Identify which cell holds the provided text, then report its [x, y] central coordinate. 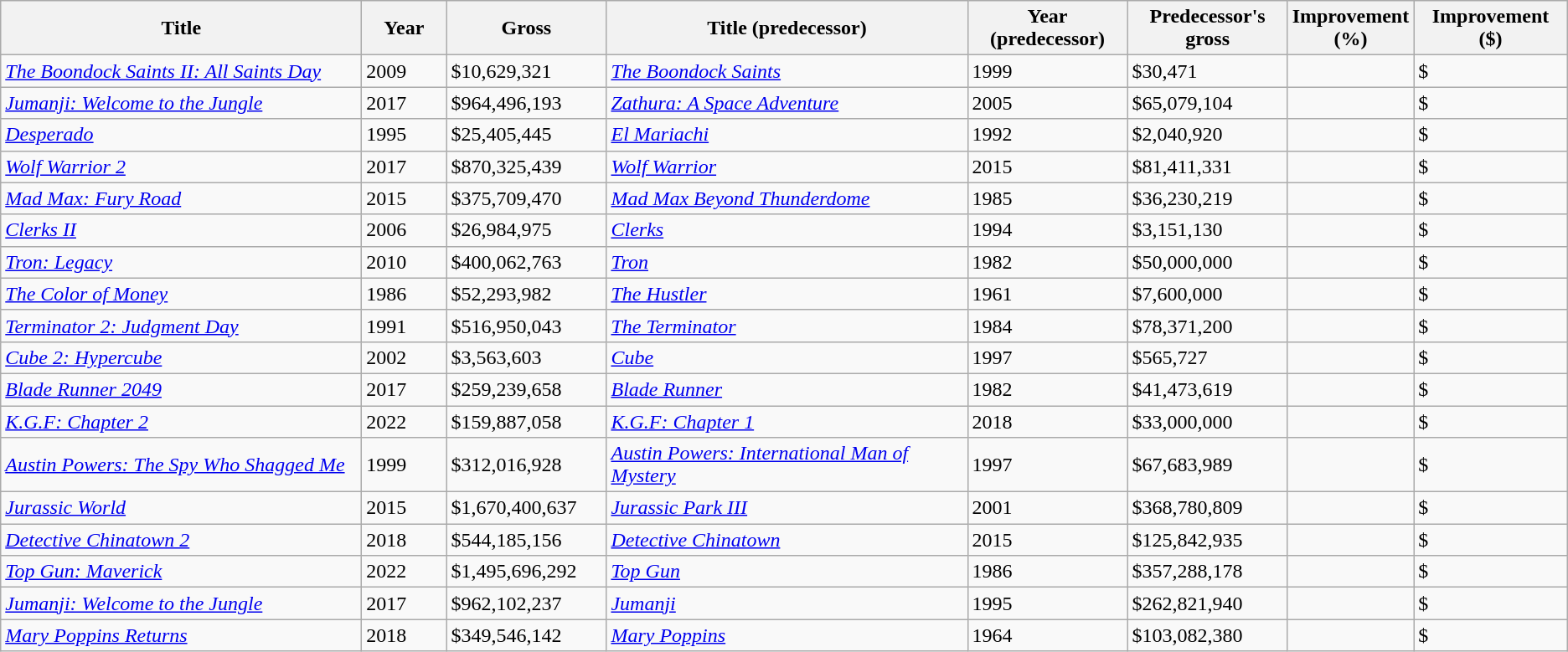
Mary Poppins [787, 635]
$81,411,331 [1208, 167]
2002 [404, 357]
$400,062,763 [526, 262]
Austin Powers: The Spy Who Shagged Me [181, 465]
Mad Max Beyond Thunderdome [787, 198]
Tron: Legacy [181, 262]
Terminator 2: Judgment Day [181, 326]
$125,842,935 [1208, 540]
$3,151,130 [1208, 230]
The Boondock Saints II: All Saints Day [181, 71]
Cube 2: Hypercube [181, 357]
Desperado [181, 135]
$41,473,619 [1208, 389]
$33,000,000 [1208, 421]
$52,293,982 [526, 294]
K.G.F: Chapter 2 [181, 421]
Austin Powers: International Man of Mystery [787, 465]
1991 [404, 326]
Tron [787, 262]
$262,821,940 [1208, 603]
$544,185,156 [526, 540]
Wolf Warrior [787, 167]
$375,709,470 [526, 198]
$25,405,445 [526, 135]
1994 [1047, 230]
$312,016,928 [526, 465]
Jurassic Park III [787, 508]
K.G.F: Chapter 1 [787, 421]
Detective Chinatown [787, 540]
1984 [1047, 326]
$349,546,142 [526, 635]
The Terminator [787, 326]
$516,950,043 [526, 326]
$870,325,439 [526, 167]
$159,887,058 [526, 421]
$1,495,696,292 [526, 572]
Jumanji [787, 603]
The Color of Money [181, 294]
$964,496,193 [526, 103]
2001 [1047, 508]
Title [181, 28]
1985 [1047, 198]
Zathura: A Space Adventure [787, 103]
Clerks II [181, 230]
$36,230,219 [1208, 198]
2006 [404, 230]
Year (predecessor) [1047, 28]
$65,079,104 [1208, 103]
Title (predecessor) [787, 28]
$10,629,321 [526, 71]
$50,000,000 [1208, 262]
$3,563,603 [526, 357]
1961 [1047, 294]
$1,670,400,637 [526, 508]
$357,288,178 [1208, 572]
2009 [404, 71]
Clerks [787, 230]
$2,040,920 [1208, 135]
1992 [1047, 135]
$7,600,000 [1208, 294]
$368,780,809 [1208, 508]
The Hustler [787, 294]
1964 [1047, 635]
2005 [1047, 103]
Wolf Warrior 2 [181, 167]
$565,727 [1208, 357]
Detective Chinatown 2 [181, 540]
$78,371,200 [1208, 326]
Top Gun [787, 572]
$103,082,380 [1208, 635]
Improvement ($) [1491, 28]
Cube [787, 357]
$67,683,989 [1208, 465]
Mary Poppins Returns [181, 635]
El Mariachi [787, 135]
$26,984,975 [526, 230]
The Boondock Saints [787, 71]
Mad Max: Fury Road [181, 198]
$259,239,658 [526, 389]
Blade Runner [787, 389]
Improvement (%) [1350, 28]
Top Gun: Maverick [181, 572]
Blade Runner 2049 [181, 389]
Predecessor's gross [1208, 28]
2010 [404, 262]
Jurassic World [181, 508]
$30,471 [1208, 71]
$962,102,237 [526, 603]
Gross [526, 28]
Year [404, 28]
